Locate the cell with the specified text and output its (X, Y) center coordinate. 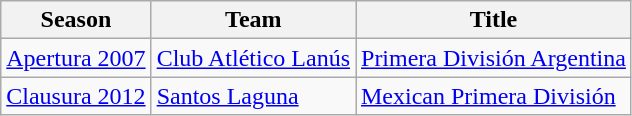
Santos Laguna (253, 96)
Team (253, 20)
Apertura 2007 (76, 58)
Season (76, 20)
Primera División Argentina (494, 58)
Club Atlético Lanús (253, 58)
Mexican Primera División (494, 96)
Clausura 2012 (76, 96)
Title (494, 20)
